Find where the given text appears and provide that cell's center as (X, Y) coordinate. 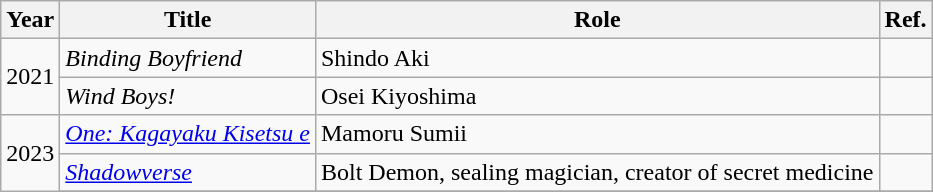
Shadowverse (188, 172)
Binding Boyfriend (188, 58)
Role (597, 20)
2021 (30, 77)
2023 (30, 153)
Year (30, 20)
Wind Boys! (188, 96)
Mamoru Sumii (597, 134)
Title (188, 20)
Bolt Demon, sealing magician, creator of secret medicine (597, 172)
One: Kagayaku Kisetsu e (188, 134)
Osei Kiyoshima (597, 96)
Shindo Aki (597, 58)
Ref. (906, 20)
